Determine the (X, Y) coordinate at the center of the cell enclosing the given text.  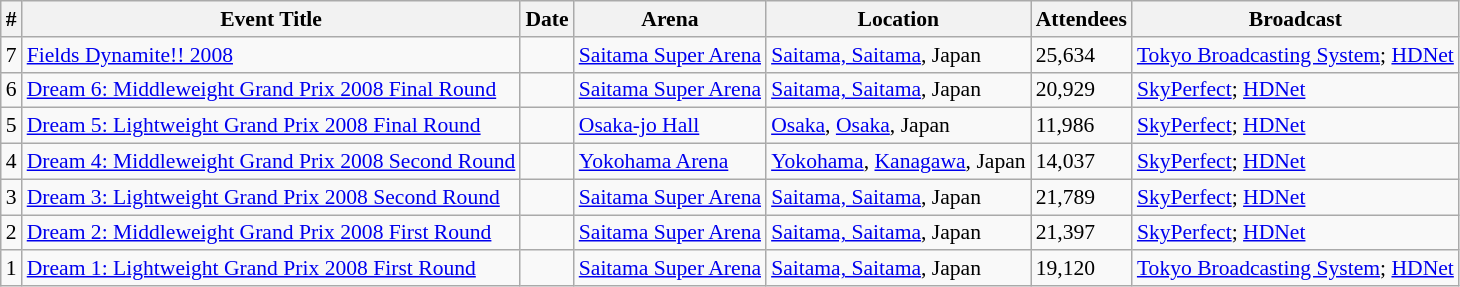
Attendees (1082, 19)
20,929 (1082, 90)
Event Title (272, 19)
Dream 2: Middleweight Grand Prix 2008 First Round (272, 233)
21,789 (1082, 197)
Dream 6: Middleweight Grand Prix 2008 Final Round (272, 90)
14,037 (1082, 162)
Yokohama Arena (670, 162)
2 (12, 233)
Location (898, 19)
Yokohama, Kanagawa, Japan (898, 162)
Dream 5: Lightweight Grand Prix 2008 Final Round (272, 126)
Date (546, 19)
Broadcast (1296, 19)
4 (12, 162)
Osaka, Osaka, Japan (898, 126)
Dream 4: Middleweight Grand Prix 2008 Second Round (272, 162)
Dream 3: Lightweight Grand Prix 2008 Second Round (272, 197)
1 (12, 269)
19,120 (1082, 269)
Dream 1: Lightweight Grand Prix 2008 First Round (272, 269)
6 (12, 90)
5 (12, 126)
25,634 (1082, 55)
Arena (670, 19)
Osaka-jo Hall (670, 126)
Fields Dynamite!! 2008 (272, 55)
# (12, 19)
7 (12, 55)
21,397 (1082, 233)
11,986 (1082, 126)
3 (12, 197)
